Output the [X, Y] coordinate of the center of the cell containing the given text.  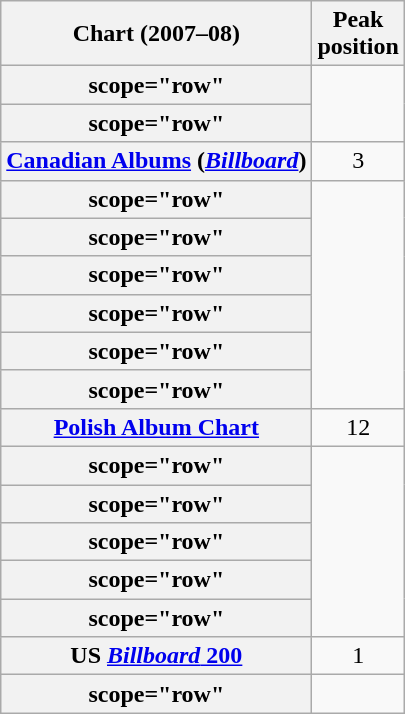
Chart (2007–08) [156, 34]
3 [358, 161]
12 [358, 427]
1 [358, 656]
Canadian Albums (Billboard) [156, 161]
Peakposition [358, 34]
US Billboard 200 [156, 656]
Polish Album Chart [156, 427]
